Pinpoint the cell where the given text exists, returning its [x, y] midpoint coordinate. 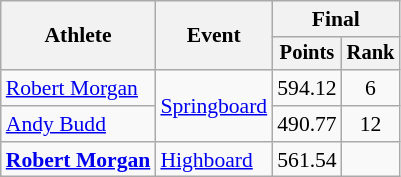
Andy Budd [78, 124]
Springboard [214, 106]
6 [371, 88]
Points [306, 54]
594.12 [306, 88]
12 [371, 124]
Robert Morgan [78, 88]
Final [336, 19]
490.77 [306, 124]
Rank [371, 54]
Athlete [78, 36]
Event [214, 36]
